Capture the cell that displays the provided text and extract its [x, y] central coordinate. 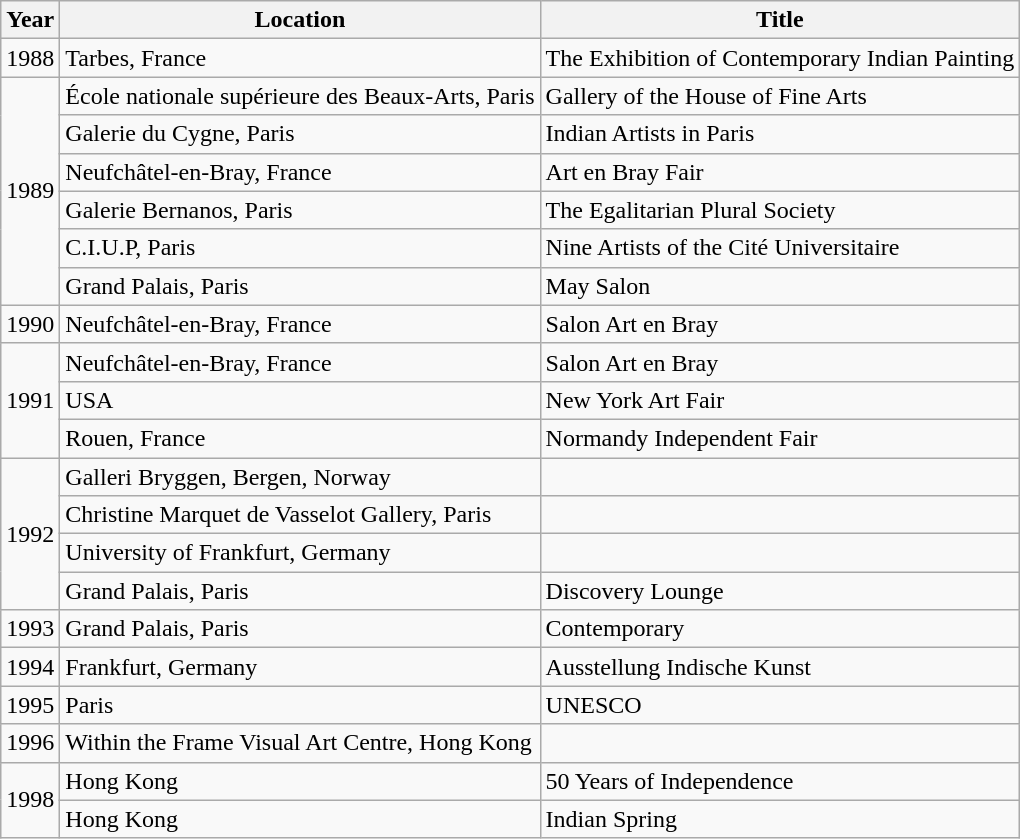
Normandy Independent Fair [780, 438]
1996 [30, 743]
1993 [30, 629]
Christine Marquet de Vasselot Gallery, Paris [300, 515]
Nine Artists of the Cité Universitaire [780, 248]
Ausstellung Indische Kunst [780, 667]
Galerie Bernanos, Paris [300, 210]
1988 [30, 58]
Paris [300, 705]
May Salon [780, 286]
Art en Bray Fair [780, 172]
1992 [30, 534]
USA [300, 400]
Year [30, 20]
1995 [30, 705]
University of Frankfurt, Germany [300, 553]
1994 [30, 667]
C.I.U.P, Paris [300, 248]
1990 [30, 324]
Location [300, 20]
Tarbes, France [300, 58]
50 Years of Independence [780, 781]
Gallery of the House of Fine Arts [780, 96]
Rouen, France [300, 438]
Galerie du Cygne, Paris [300, 134]
UNESCO [780, 705]
The Exhibition of Contemporary Indian Painting [780, 58]
Indian Artists in Paris [780, 134]
New York Art Fair [780, 400]
1991 [30, 400]
The Egalitarian Plural Society [780, 210]
Galleri Bryggen, Bergen, Norway [300, 477]
Discovery Lounge [780, 591]
Contemporary [780, 629]
Title [780, 20]
École nationale supérieure des Beaux-Arts, Paris [300, 96]
Indian Spring [780, 819]
Frankfurt, Germany [300, 667]
1998 [30, 800]
Within the Frame Visual Art Centre, Hong Kong [300, 743]
1989 [30, 191]
